Pinpoint the cell where the given text exists, returning its (X, Y) midpoint coordinate. 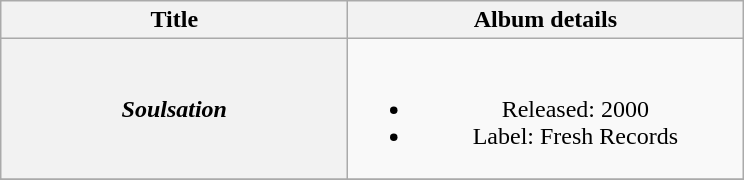
Released: 2000Label: Fresh Records (546, 109)
Album details (546, 20)
Title (174, 20)
Soulsation (174, 109)
